Capture the cell that displays the provided text and extract its [x, y] central coordinate. 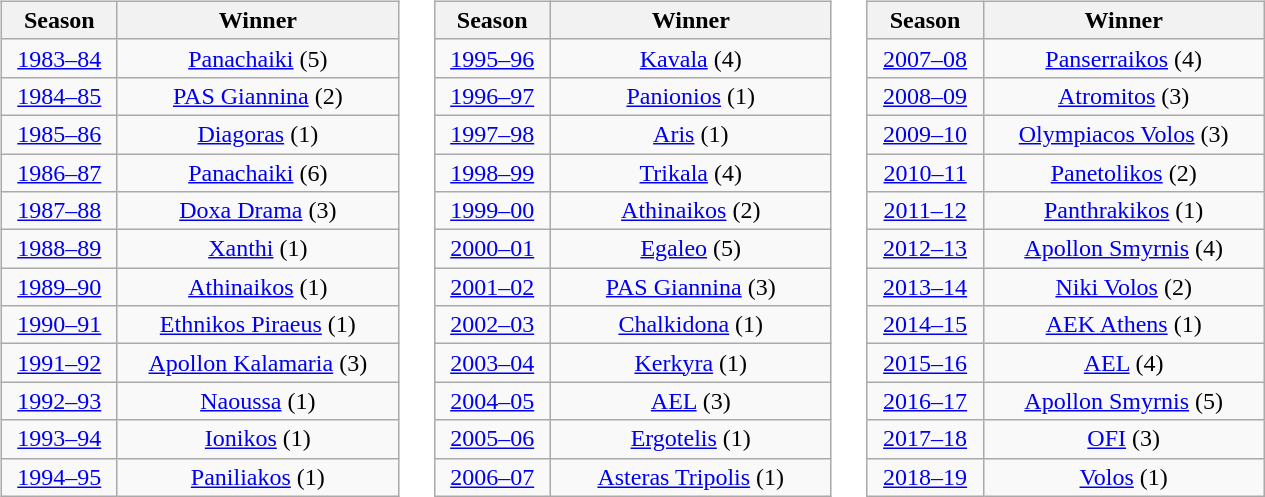
2005–06 [492, 439]
Ergotelis (1) [690, 439]
Paniliakos (1) [258, 477]
Kerkyra (1) [690, 363]
1999–00 [492, 211]
1996–97 [492, 96]
Ethnikos Piraeus (1) [258, 325]
PAS Giannina (2) [258, 96]
2015–16 [925, 363]
1989–90 [59, 287]
1983–84 [59, 58]
1987–88 [59, 211]
Naoussa (1) [258, 401]
1994–95 [59, 477]
1993–94 [59, 439]
1997–98 [492, 134]
OFI (3) [1124, 439]
Panachaiki (5) [258, 58]
Doxa Drama (3) [258, 211]
Athinaikos (2) [690, 211]
Trikala (4) [690, 173]
1984–85 [59, 96]
Xanthi (1) [258, 249]
2013–14 [925, 287]
1991–92 [59, 363]
Olympiacos Volos (3) [1124, 134]
Ionikos (1) [258, 439]
Asteras Tripolis (1) [690, 477]
2004–05 [492, 401]
Niki Volos (2) [1124, 287]
AEL (3) [690, 401]
1990–91 [59, 325]
2010–11 [925, 173]
2006–07 [492, 477]
2001–02 [492, 287]
PAS Giannina (3) [690, 287]
1985–86 [59, 134]
1986–87 [59, 173]
1992–93 [59, 401]
Atromitos (3) [1124, 96]
Panachaiki (6) [258, 173]
2018–19 [925, 477]
2011–12 [925, 211]
Apollon Kalamaria (3) [258, 363]
AEK Athens (1) [1124, 325]
Panthrakikos (1) [1124, 211]
Volos (1) [1124, 477]
2000–01 [492, 249]
2003–04 [492, 363]
1998–99 [492, 173]
Apollon Smyrnis (4) [1124, 249]
2012–13 [925, 249]
Chalkidona (1) [690, 325]
2008–09 [925, 96]
2002–03 [492, 325]
Athinaikos (1) [258, 287]
Kavala (4) [690, 58]
2007–08 [925, 58]
2014–15 [925, 325]
Panionios (1) [690, 96]
AEL (4) [1124, 363]
1988–89 [59, 249]
Panetolikos (2) [1124, 173]
Diagoras (1) [258, 134]
2009–10 [925, 134]
Panserraikos (4) [1124, 58]
1995–96 [492, 58]
Aris (1) [690, 134]
2017–18 [925, 439]
Egaleo (5) [690, 249]
Apollon Smyrnis (5) [1124, 401]
2016–17 [925, 401]
